Provide the [X, Y] coordinate of the cell's center where the given text is located.  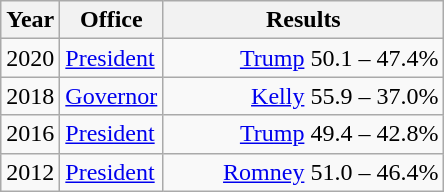
Kelly 55.9 – 37.0% [304, 96]
Office [112, 20]
2018 [30, 96]
2020 [30, 58]
2012 [30, 172]
Romney 51.0 – 46.4% [304, 172]
Trump 50.1 – 47.4% [304, 58]
Governor [112, 96]
Year [30, 20]
Trump 49.4 – 42.8% [304, 134]
2016 [30, 134]
Results [304, 20]
